Provide the (x, y) coordinate of the cell's center where the given text is located.  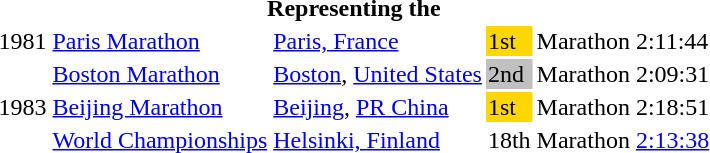
Beijing Marathon (160, 107)
Boston Marathon (160, 74)
2nd (509, 74)
Boston, United States (378, 74)
2:18:51 (672, 107)
2:09:31 (672, 74)
Beijing, PR China (378, 107)
Paris, France (378, 41)
Paris Marathon (160, 41)
2:11:44 (672, 41)
